Extract the (X, Y) coordinate from the center of the cell holding the provided text.  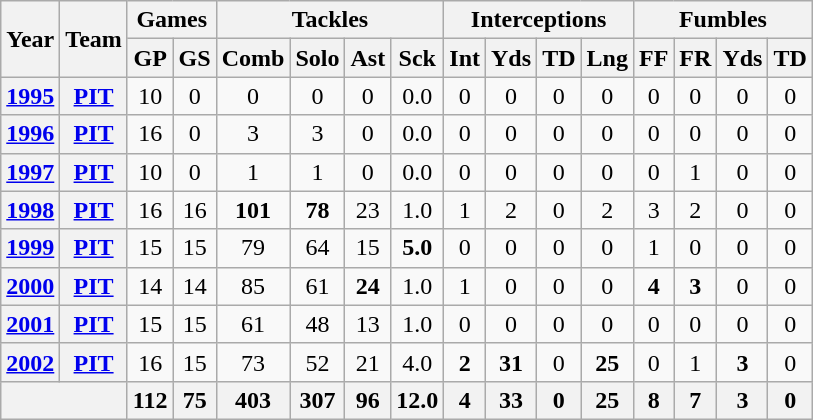
Solo (318, 58)
1999 (30, 248)
Fumbles (722, 20)
FR (696, 58)
1995 (30, 96)
13 (368, 324)
Interceptions (539, 20)
1996 (30, 134)
1998 (30, 210)
7 (696, 400)
5.0 (418, 248)
307 (318, 400)
2001 (30, 324)
Ast (368, 58)
8 (653, 400)
85 (253, 286)
52 (318, 362)
Year (30, 39)
GS (194, 58)
73 (253, 362)
78 (318, 210)
2002 (30, 362)
GP (150, 58)
403 (253, 400)
Tackles (330, 20)
2000 (30, 286)
Lng (607, 58)
Team (94, 39)
21 (368, 362)
Comb (253, 58)
96 (368, 400)
4.0 (418, 362)
Int (465, 58)
112 (150, 400)
Sck (418, 58)
79 (253, 248)
31 (512, 362)
64 (318, 248)
Games (172, 20)
48 (318, 324)
75 (194, 400)
23 (368, 210)
1997 (30, 172)
24 (368, 286)
101 (253, 210)
12.0 (418, 400)
33 (512, 400)
FF (653, 58)
